Find where the given text appears and provide that cell's center as [X, Y] coordinate. 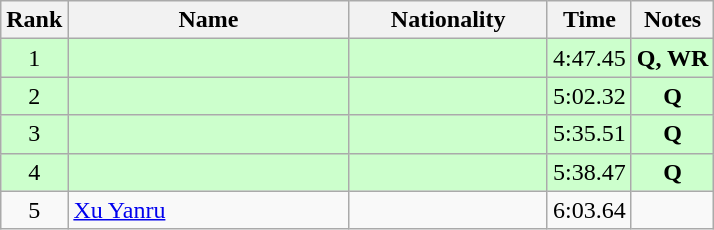
6:03.64 [589, 210]
5:02.32 [589, 96]
Time [589, 20]
Q, WR [672, 58]
Notes [672, 20]
5 [34, 210]
Rank [34, 20]
4:47.45 [589, 58]
3 [34, 134]
Nationality [448, 20]
5:35.51 [589, 134]
4 [34, 172]
1 [34, 58]
Xu Yanru [208, 210]
5:38.47 [589, 172]
Name [208, 20]
2 [34, 96]
